Determine the (X, Y) coordinate at the center of the cell enclosing the given text.  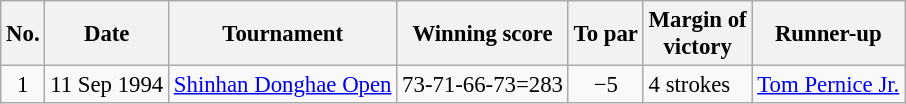
Winning score (483, 34)
Tom Pernice Jr. (828, 85)
To par (606, 34)
−5 (606, 85)
11 Sep 1994 (107, 85)
Tournament (283, 34)
No. (23, 34)
Margin ofvictory (698, 34)
4 strokes (698, 85)
Runner-up (828, 34)
73-71-66-73=283 (483, 85)
Shinhan Donghae Open (283, 85)
Date (107, 34)
1 (23, 85)
